Detect which cell encompasses the target text, then output its [X, Y] center coordinate. 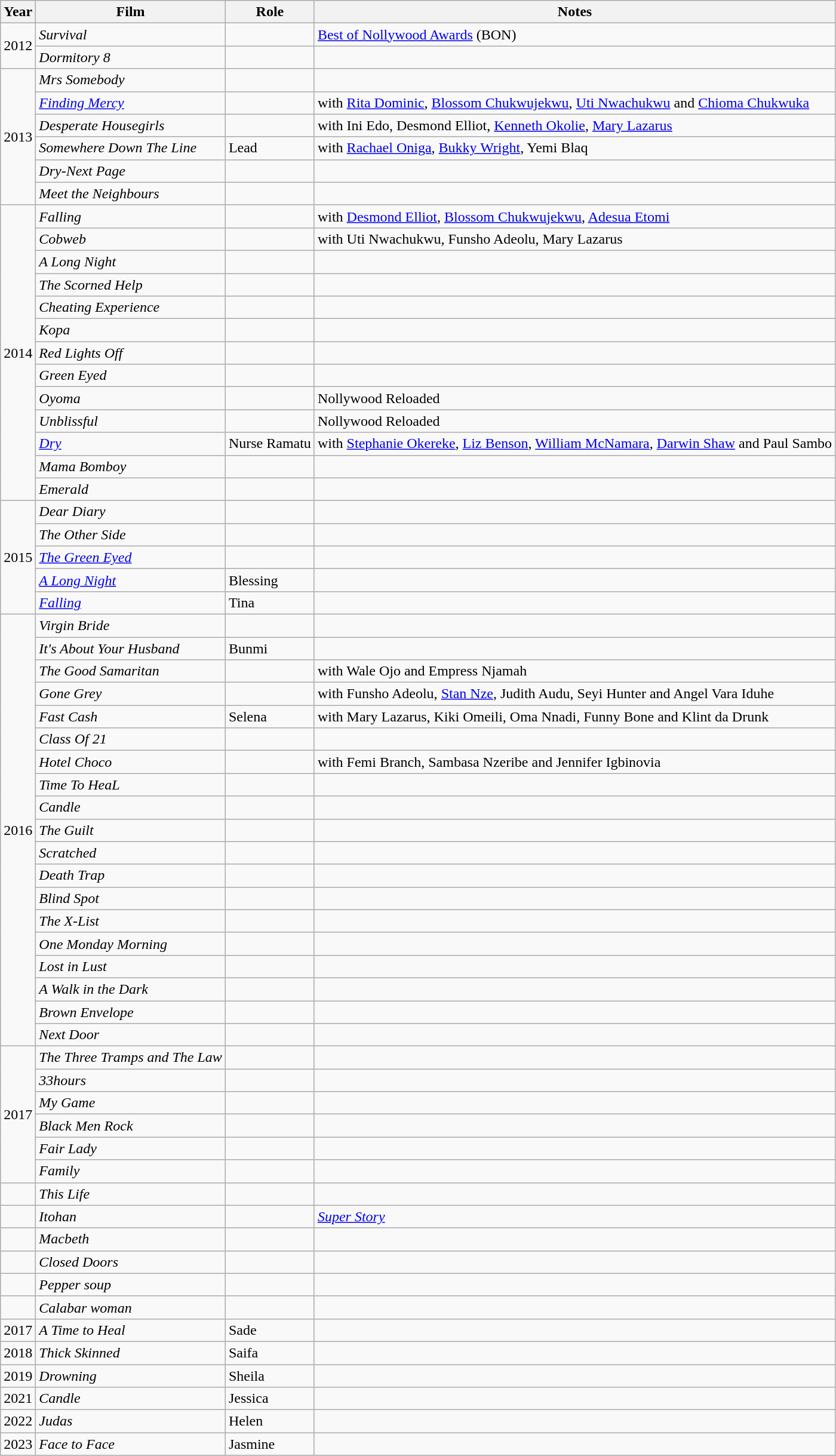
Brown Envelope [131, 1012]
Mrs Somebody [131, 80]
Thick Skinned [131, 1353]
Role [270, 12]
2015 [18, 557]
Best of Nollywood Awards (BON) [574, 35]
with Uti Nwachukwu, Funsho Adeolu, Mary Lazarus [574, 239]
2013 [18, 137]
A Time to Heal [131, 1330]
Hotel Choco [131, 762]
Unblissful [131, 421]
Scratched [131, 853]
The X-List [131, 921]
Film [131, 12]
It's About Your Husband [131, 648]
33hours [131, 1080]
Helen [270, 1421]
Lost in Lust [131, 966]
Blind Spot [131, 898]
Family [131, 1171]
Nurse Ramatu [270, 444]
My Game [131, 1103]
Time To HeaL [131, 785]
Survival [131, 35]
Oyoma [131, 398]
2014 [18, 352]
Tina [270, 603]
Red Lights Off [131, 353]
Cobweb [131, 239]
Fair Lady [131, 1148]
Face to Face [131, 1444]
The Scorned Help [131, 285]
Fast Cash [131, 717]
Itohan [131, 1217]
Finding Mercy [131, 103]
Year [18, 12]
with Wale Ojo and Empress Njamah [574, 671]
2023 [18, 1444]
with Femi Branch, Sambasa Nzeribe and Jennifer Igbinovia [574, 762]
A Walk in the Dark [131, 989]
Dry [131, 444]
with Rachael Oniga, Bukky Wright, Yemi Blaq [574, 148]
Kopa [131, 330]
Dormitory 8 [131, 57]
Gone Grey [131, 694]
Black Men Rock [131, 1126]
2022 [18, 1421]
Cheating Experience [131, 308]
Blessing [270, 580]
with Desmond Elliot, Blossom Chukwujekwu, Adesua Etomi [574, 216]
Closed Doors [131, 1262]
Pepper soup [131, 1285]
Meet the Neighbours [131, 193]
2019 [18, 1375]
with Funsho Adeolu, Stan Nze, Judith Audu, Seyi Hunter and Angel Vara Iduhe [574, 694]
Drowning [131, 1375]
Judas [131, 1421]
2021 [18, 1399]
2018 [18, 1353]
Virgin Bride [131, 625]
The Guilt [131, 830]
Bunmi [270, 648]
Class Of 21 [131, 739]
Dear Diary [131, 512]
Somewhere Down The Line [131, 148]
Calabar woman [131, 1307]
Saifa [270, 1353]
This Life [131, 1194]
Macbeth [131, 1239]
2012 [18, 46]
The Green Eyed [131, 557]
Sade [270, 1330]
with Rita Dominic, Blossom Chukwujekwu, Uti Nwachukwu and Chioma Chukwuka [574, 103]
with Ini Edo, Desmond Elliot, Kenneth Okolie, Mary Lazarus [574, 125]
Super Story [574, 1217]
Next Door [131, 1035]
The Three Tramps and The Law [131, 1058]
Lead [270, 148]
Dry-Next Page [131, 171]
Death Trap [131, 876]
Sheila [270, 1375]
One Monday Morning [131, 944]
Selena [270, 717]
Emerald [131, 489]
Mama Bomboy [131, 466]
Green Eyed [131, 376]
Jasmine [270, 1444]
2016 [18, 830]
Notes [574, 12]
with Stephanie Okereke, Liz Benson, William McNamara, Darwin Shaw and Paul Sambo [574, 444]
Jessica [270, 1399]
with Mary Lazarus, Kiki Omeili, Oma Nnadi, Funny Bone and Klint da Drunk [574, 717]
The Other Side [131, 535]
Desperate Housegirls [131, 125]
The Good Samaritan [131, 671]
